Scan for the cell matching the given text and deliver its (X, Y) coordinate at center. 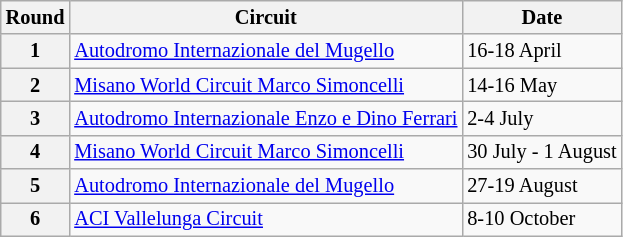
8-10 October (542, 219)
5 (36, 186)
27-19 August (542, 186)
6 (36, 219)
Autodromo Internazionale Enzo e Dino Ferrari (266, 118)
1 (36, 51)
Round (36, 17)
Date (542, 17)
16-18 April (542, 51)
3 (36, 118)
4 (36, 152)
14-16 May (542, 85)
ACI Vallelunga Circuit (266, 219)
2 (36, 85)
Circuit (266, 17)
2-4 July (542, 118)
30 July - 1 August (542, 152)
